Return [x, y] of the center of cell containing provided text 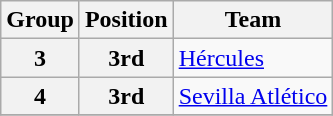
Team [253, 20]
Group [40, 20]
4 [40, 96]
Position [126, 20]
Sevilla Atlético [253, 96]
3 [40, 58]
Hércules [253, 58]
